Identify which cell holds the provided text, then report its [x, y] central coordinate. 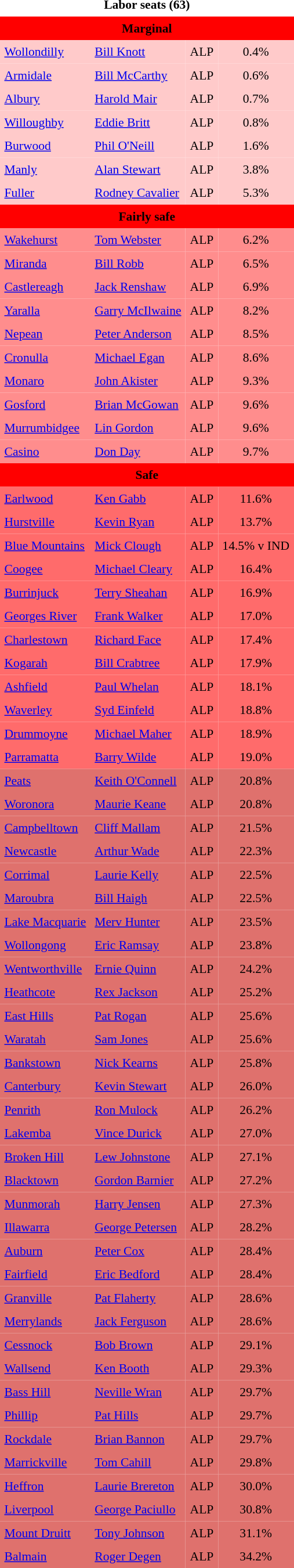
8.2% [256, 310]
Charlestown [45, 639]
John Akister [138, 381]
Georges River [45, 616]
Nepean [45, 334]
Lake Macquarie [45, 921]
27.3% [256, 1203]
Earlwood [45, 498]
Maurie Keane [138, 804]
Fairly safe [147, 216]
17.4% [256, 639]
Kevin Ryan [138, 522]
Harry Jensen [138, 1203]
Heffron [45, 1486]
Laurie Kelly [138, 874]
0.4% [256, 52]
Wollongong [45, 945]
Castlereagh [45, 287]
Garry McIlwaine [138, 310]
Paul Whelan [138, 686]
8.5% [256, 334]
9.3% [256, 381]
Wollondilly [45, 52]
18.9% [256, 733]
Corrimal [45, 874]
Jack Renshaw [138, 287]
Ashfield [45, 686]
Heathcote [45, 992]
Syd Einfeld [138, 710]
Terry Sheahan [138, 592]
Auburn [45, 1250]
Frank Walker [138, 616]
Phil O'Neill [138, 146]
Pat Rogan [138, 1015]
Blue Mountains [45, 545]
Richard Face [138, 639]
Armidale [45, 75]
Barry Wilde [138, 757]
0.7% [256, 99]
Bill Robb [138, 263]
Illawarra [45, 1227]
Mick Clough [138, 545]
24.2% [256, 968]
Fairfield [45, 1274]
Merv Hunter [138, 921]
26.2% [256, 1109]
Jack Ferguson [138, 1321]
29.8% [256, 1462]
13.7% [256, 522]
Michael Maher [138, 733]
14.5% v IND [256, 545]
Bankstown [45, 1062]
Burrinjuck [45, 592]
Pat Hills [138, 1415]
27.0% [256, 1133]
Coogee [45, 569]
Newcastle [45, 851]
Peats [45, 780]
29.1% [256, 1344]
0.8% [256, 122]
Sam Jones [138, 1039]
Willoughby [45, 122]
Ken Gabb [138, 498]
Safe [147, 475]
Wakehurst [45, 240]
Balmain [45, 1556]
Arthur Wade [138, 851]
East Hills [45, 1015]
Albury [45, 99]
6.9% [256, 287]
Laurie Brereton [138, 1486]
30.0% [256, 1486]
Tony Johnson [138, 1533]
Penrith [45, 1109]
Marginal [147, 28]
Kevin Stewart [138, 1086]
Phillip [45, 1415]
Bass Hill [45, 1392]
Neville Wran [138, 1392]
Wallsend [45, 1368]
Merrylands [45, 1321]
Marrickville [45, 1462]
29.3% [256, 1368]
Wentworthville [45, 968]
Nick Kearns [138, 1062]
Pat Flaherty [138, 1297]
6.2% [256, 240]
18.1% [256, 686]
22.3% [256, 851]
3.8% [256, 169]
Burwood [45, 146]
Michael Cleary [138, 569]
Peter Anderson [138, 334]
Ron Mulock [138, 1109]
Ernie Quinn [138, 968]
Mount Druitt [45, 1533]
Cliff Mallam [138, 827]
28.2% [256, 1227]
Michael Egan [138, 357]
Roger Degen [138, 1556]
Rockdale [45, 1439]
Monaro [45, 381]
Lakemba [45, 1133]
17.0% [256, 616]
Drummoyne [45, 733]
Woronora [45, 804]
Brian Bannon [138, 1439]
Yaralla [45, 310]
Bill McCarthy [138, 75]
18.8% [256, 710]
Gordon Barnier [138, 1180]
17.9% [256, 663]
Lin Gordon [138, 428]
30.8% [256, 1509]
Harold Mair [138, 99]
Broken Hill [45, 1156]
25.2% [256, 992]
Gosford [45, 404]
6.5% [256, 263]
Eric Ramsay [138, 945]
16.4% [256, 569]
Tom Cahill [138, 1462]
0.6% [256, 75]
Fuller [45, 193]
Manly [45, 169]
31.1% [256, 1533]
Brian McGowan [138, 404]
George Paciullo [138, 1509]
Miranda [45, 263]
Alan Stewart [138, 169]
Canterbury [45, 1086]
Bob Brown [138, 1344]
Parramatta [45, 757]
Munmorah [45, 1203]
Hurstville [45, 522]
26.0% [256, 1086]
27.2% [256, 1180]
Eddie Britt [138, 122]
Bill Haigh [138, 898]
Vince Durick [138, 1133]
9.7% [256, 451]
Casino [45, 451]
George Petersen [138, 1227]
Ken Booth [138, 1368]
19.0% [256, 757]
25.8% [256, 1062]
Murrumbidgee [45, 428]
1.6% [256, 146]
Don Day [138, 451]
Bill Crabtree [138, 663]
Cessnock [45, 1344]
Eric Bedford [138, 1274]
21.5% [256, 827]
Granville [45, 1297]
27.1% [256, 1156]
Cronulla [45, 357]
Lew Johnstone [138, 1156]
8.6% [256, 357]
Peter Cox [138, 1250]
Maroubra [45, 898]
16.9% [256, 592]
Blacktown [45, 1180]
Bill Knott [138, 52]
Rex Jackson [138, 992]
34.2% [256, 1556]
5.3% [256, 193]
Waratah [45, 1039]
23.8% [256, 945]
Tom Webster [138, 240]
11.6% [256, 498]
Campbelltown [45, 827]
Rodney Cavalier [138, 193]
23.5% [256, 921]
Liverpool [45, 1509]
Waverley [45, 710]
Keith O'Connell [138, 780]
Kogarah [45, 663]
